Scan for the cell matching the given text and deliver its [X, Y] coordinate at center. 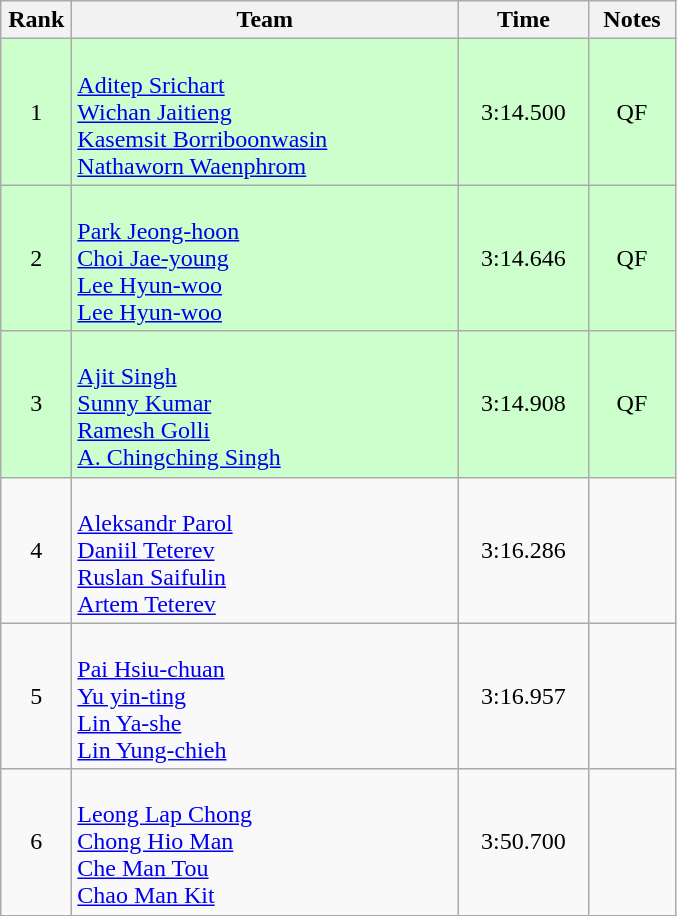
Rank [36, 20]
3:14.908 [524, 404]
3:14.500 [524, 112]
1 [36, 112]
5 [36, 696]
4 [36, 550]
3:14.646 [524, 258]
Pai Hsiu-chuanYu yin-tingLin Ya-sheLin Yung-chieh [265, 696]
3:16.957 [524, 696]
6 [36, 842]
Time [524, 20]
3:16.286 [524, 550]
Aleksandr ParolDaniil TeterevRuslan SaifulinArtem Teterev [265, 550]
3:50.700 [524, 842]
Notes [632, 20]
3 [36, 404]
Aditep SrichartWichan JaitiengKasemsit BorriboonwasinNathaworn Waenphrom [265, 112]
2 [36, 258]
Team [265, 20]
Leong Lap ChongChong Hio ManChe Man TouChao Man Kit [265, 842]
Ajit SinghSunny KumarRamesh GolliA. Chingching Singh [265, 404]
Park Jeong-hoonChoi Jae-youngLee Hyun-wooLee Hyun-woo [265, 258]
